Identify which cell holds the provided text, then report its (X, Y) central coordinate. 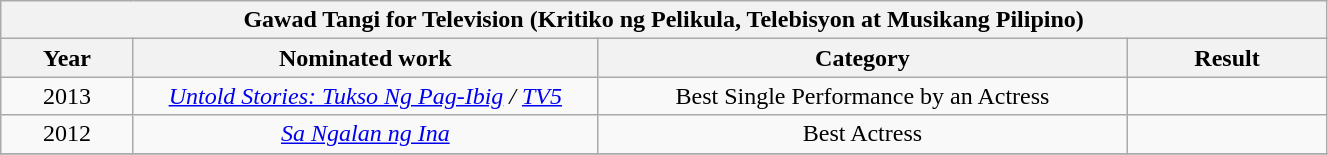
Best Single Performance by an Actress (862, 96)
Untold Stories: Tukso Ng Pag-Ibig / TV5 (365, 96)
Year (68, 58)
Result (1228, 58)
2012 (68, 134)
Best Actress (862, 134)
Category (862, 58)
Nominated work (365, 58)
Gawad Tangi for Television (Kritiko ng Pelikula, Telebisyon at Musikang Pilipino) (664, 20)
2013 (68, 96)
Sa Ngalan ng Ina (365, 134)
